Search for the cell housing the specified text and yield its [X, Y] center coordinate. 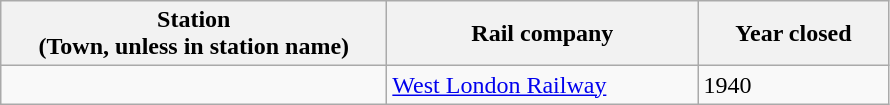
Rail company [542, 34]
1940 [794, 85]
Station(Town, unless in station name) [194, 34]
West London Railway [542, 85]
Year closed [794, 34]
